Search for the cell housing the specified text and yield its [x, y] center coordinate. 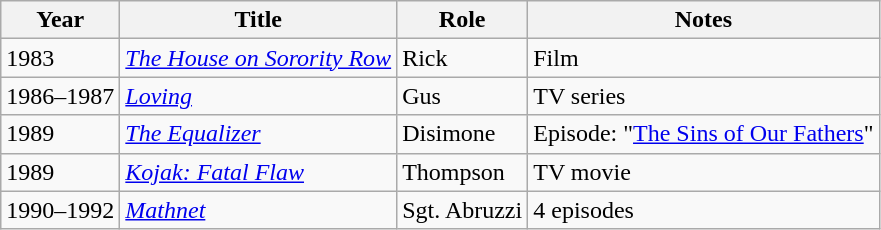
Notes [704, 20]
The House on Sorority Row [258, 58]
Mathnet [258, 210]
Thompson [462, 172]
1990–1992 [60, 210]
Film [704, 58]
Episode: "The Sins of Our Fathers" [704, 134]
Role [462, 20]
Loving [258, 96]
Disimone [462, 134]
Kojak: Fatal Flaw [258, 172]
Year [60, 20]
TV series [704, 96]
4 episodes [704, 210]
1986–1987 [60, 96]
TV movie [704, 172]
Rick [462, 58]
Sgt. Abruzzi [462, 210]
The Equalizer [258, 134]
Title [258, 20]
1983 [60, 58]
Gus [462, 96]
